Output the [x, y] coordinate of the center of the cell containing the given text.  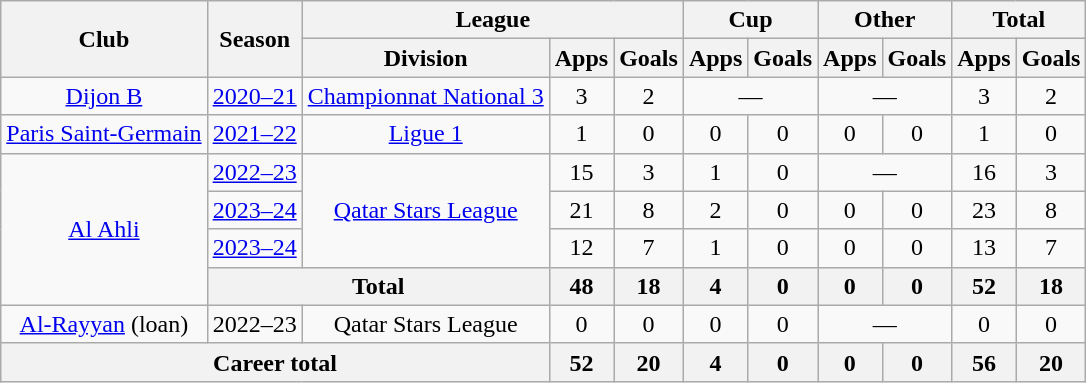
12 [581, 248]
13 [984, 248]
Paris Saint-Germain [104, 134]
League [492, 20]
16 [984, 172]
2021–22 [254, 134]
Division [426, 58]
Ligue 1 [426, 134]
Cup [750, 20]
Career total [275, 362]
56 [984, 362]
23 [984, 210]
2020–21 [254, 96]
Al-Rayyan (loan) [104, 324]
Championnat National 3 [426, 96]
Dijon B [104, 96]
Other [885, 20]
Season [254, 39]
Al Ahli [104, 229]
21 [581, 210]
Club [104, 39]
15 [581, 172]
48 [581, 286]
